Determine the [X, Y] coordinate at the center of the cell enclosing the given text.  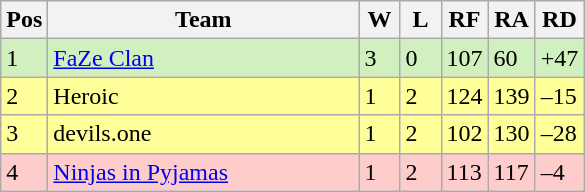
0 [420, 58]
RD [560, 20]
60 [512, 58]
107 [464, 58]
–28 [560, 134]
4 [24, 172]
+47 [560, 58]
Ninjas in Pyjamas [204, 172]
Team [204, 20]
124 [464, 96]
139 [512, 96]
Pos [24, 20]
RA [512, 20]
–15 [560, 96]
devils.one [204, 134]
L [420, 20]
RF [464, 20]
W [380, 20]
102 [464, 134]
Heroic [204, 96]
117 [512, 172]
FaZe Clan [204, 58]
130 [512, 134]
–4 [560, 172]
113 [464, 172]
